Output the [X, Y] coordinate of the center of the cell containing the given text.  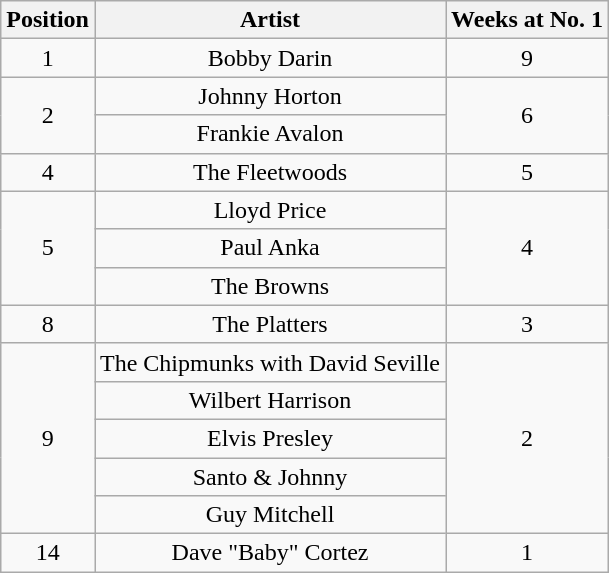
Bobby Darin [270, 58]
The Browns [270, 286]
Lloyd Price [270, 210]
The Chipmunks with David Seville [270, 362]
6 [528, 115]
Frankie Avalon [270, 134]
Weeks at No. 1 [528, 20]
3 [528, 324]
Santo & Johnny [270, 477]
8 [48, 324]
14 [48, 553]
Guy Mitchell [270, 515]
Wilbert Harrison [270, 400]
Elvis Presley [270, 438]
Artist [270, 20]
Paul Anka [270, 248]
The Fleetwoods [270, 172]
Position [48, 20]
Dave "Baby" Cortez [270, 553]
Johnny Horton [270, 96]
The Platters [270, 324]
